Detect which cell encompasses the target text, then output its (x, y) center coordinate. 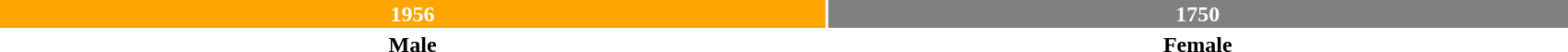
1956 (413, 14)
1750 (1197, 14)
